Search for the cell housing the specified text and yield its [x, y] center coordinate. 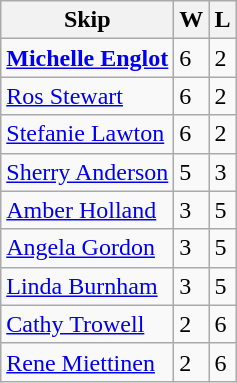
Stefanie Lawton [88, 134]
Angela Gordon [88, 248]
Skip [88, 20]
Cathy Trowell [88, 324]
Ros Stewart [88, 96]
Linda Burnham [88, 286]
Rene Miettinen [88, 362]
Amber Holland [88, 210]
Sherry Anderson [88, 172]
Michelle Englot [88, 58]
W [192, 20]
L [222, 20]
